From the cell containing the given text, extract its center point as (x, y) coordinate. 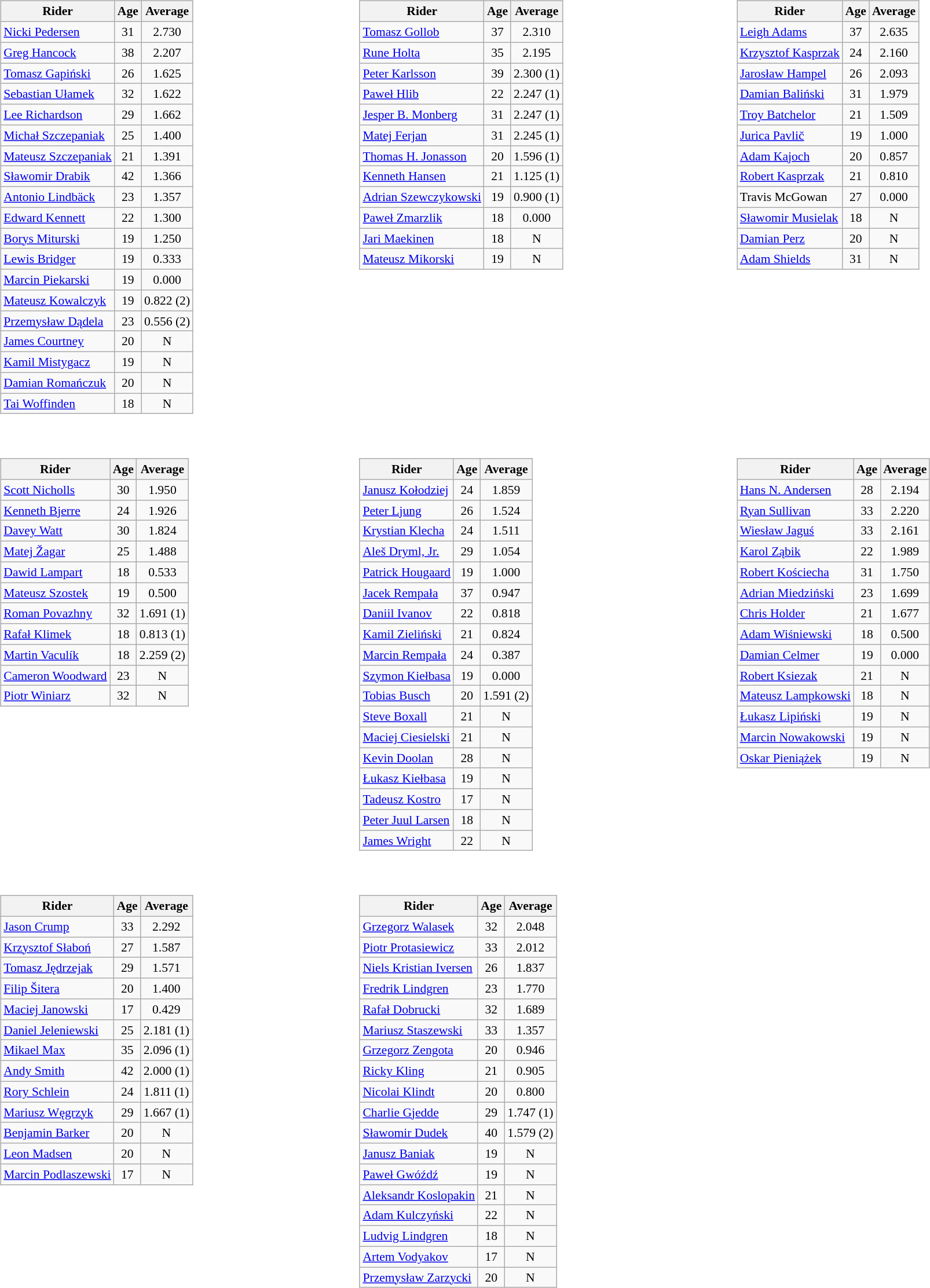
38 (128, 53)
0.533 (162, 572)
2.207 (167, 53)
2.012 (530, 947)
Niels Kristian Iversen (419, 968)
1.622 (167, 94)
Krzysztof Kasprzak (790, 53)
0.333 (167, 259)
1.699 (905, 593)
Tadeusz Kostro (407, 799)
1.300 (167, 218)
Damian Celmer (796, 655)
Sławomir Dudek (419, 1133)
Oskar Pieniążek (796, 758)
0.946 (530, 1051)
Ryan Sullivan (796, 510)
Mateusz Szczepaniak (58, 156)
Jarosław Hampel (790, 74)
Maciej Janowski (57, 1009)
Szymon Kiełbasa (407, 675)
Mateusz Szostek (55, 593)
Tai Woffinden (58, 404)
Krystian Klecha (407, 531)
2.730 (167, 32)
Peter Juul Larsen (407, 820)
Nicolai Klindt (419, 1092)
Piotr Protasiewicz (419, 947)
Damian Perz (790, 239)
1.587 (167, 947)
Łukasz Lipiński (796, 717)
Charlie Gjedde (419, 1113)
Adam Kulczyński (419, 1216)
0.905 (530, 1071)
Rune Holta (422, 53)
Robert Ksiezak (796, 675)
Andy Smith (57, 1071)
Travis McGowan (790, 197)
Davey Watt (55, 531)
Steve Boxall (407, 717)
1.859 (506, 490)
Mateusz Kowalczyk (58, 301)
2.635 (894, 32)
1.625 (167, 74)
Aleksandr Koslopakin (419, 1195)
1.596 (1) (536, 156)
Przemysław Zarzycki (419, 1278)
2.259 (2) (162, 655)
1.054 (506, 552)
Tomasz Gollob (422, 32)
1.926 (162, 510)
Patrick Hougaard (407, 572)
Robert Kościecha (796, 572)
1.811 (1) (167, 1092)
Mariusz Staszewski (419, 1030)
Fredrik Lindgren (419, 989)
Artem Vodyakov (419, 1257)
1.524 (506, 510)
1.591 (2) (506, 696)
Leon Madsen (57, 1154)
Janusz Kołodziej (407, 490)
Antonio Lindbäck (58, 197)
Rory Schlein (57, 1092)
Scott Nicholls (55, 490)
2.181 (1) (167, 1030)
2.161 (905, 531)
2.160 (894, 53)
Cameron Woodward (55, 675)
Kevin Doolan (407, 758)
2.245 (1) (536, 136)
2.292 (167, 927)
1.579 (2) (530, 1133)
Edward Kennett (58, 218)
Jurica Pavlič (790, 136)
0.813 (1) (162, 634)
0.947 (506, 593)
Mikael Max (57, 1051)
1.488 (162, 552)
Martin Vaculík (55, 655)
Damian Romańczuk (58, 383)
Kamil Mistygacz (58, 362)
1.689 (530, 1009)
0.900 (1) (536, 197)
Jari Maekinen (422, 239)
2.310 (536, 32)
1.770 (530, 989)
2.220 (905, 510)
Lee Richardson (58, 115)
Troy Batchelor (790, 115)
0.429 (167, 1009)
Piotr Winiarz (55, 696)
0.387 (506, 655)
Marcin Piekarski (58, 280)
1.837 (530, 968)
Benjamin Barker (57, 1133)
Paweł Gwóźdź (419, 1174)
Janusz Baniak (419, 1154)
1.979 (894, 94)
Paweł Zmarzlik (422, 218)
Daniil Ivanov (407, 613)
Maciej Ciesielski (407, 737)
Marcin Rempała (407, 655)
Aleš Dryml, Jr. (407, 552)
1.571 (167, 968)
Karol Ząbik (796, 552)
Krzysztof Słaboń (57, 947)
Ricky Kling (419, 1071)
0.818 (506, 613)
1.677 (905, 613)
1.950 (162, 490)
Adam Shields (790, 259)
Chris Holder (796, 613)
Kenneth Bjerre (55, 510)
1.989 (905, 552)
Peter Karlsson (422, 74)
Wiesław Jaguś (796, 531)
1.509 (894, 115)
Grzegorz Walasek (419, 927)
Mariusz Węgrzyk (57, 1113)
2.093 (894, 74)
Sławomir Drabik (58, 177)
Adam Kajoch (790, 156)
0.556 (2) (167, 321)
Jacek Rempała (407, 593)
Leigh Adams (790, 32)
Roman Povazhny (55, 613)
Paweł Hlib (422, 94)
2.048 (530, 927)
0.822 (2) (167, 301)
Marcin Nowakowski (796, 737)
Filip Šitera (57, 989)
1.662 (167, 115)
1.391 (167, 156)
Grzegorz Zengota (419, 1051)
2.096 (1) (167, 1051)
2.195 (536, 53)
Jesper B. Monberg (422, 115)
0.810 (894, 177)
Daniel Jeleniewski (57, 1030)
1.366 (167, 177)
Hans N. Andersen (796, 490)
0.800 (530, 1092)
1.747 (1) (530, 1113)
Dawid Lampart (55, 572)
Tomasz Gapiński (58, 74)
Sebastian Ułamek (58, 94)
Przemysław Dądela (58, 321)
Tobias Busch (407, 696)
2.300 (1) (536, 74)
Mateusz Lampkowski (796, 696)
Peter Ljung (407, 510)
Ludvig Lindgren (419, 1236)
Thomas H. Jonasson (422, 156)
Robert Kasprzak (790, 177)
James Courtney (58, 342)
Sławomir Musielak (790, 218)
Jason Crump (57, 927)
2.194 (905, 490)
Rafał Klimek (55, 634)
Kenneth Hansen (422, 177)
0.857 (894, 156)
0.824 (506, 634)
Tomasz Jędrzejak (57, 968)
Marcin Podlaszewski (57, 1174)
Michał Szczepaniak (58, 136)
Adrian Miedziński (796, 593)
Greg Hancock (58, 53)
1.250 (167, 239)
Matej Ferjan (422, 136)
Lewis Bridger (58, 259)
Rafał Dobrucki (419, 1009)
Adam Wiśniewski (796, 634)
Matej Žagar (55, 552)
2.000 (1) (167, 1071)
Mateusz Mikorski (422, 259)
1.750 (905, 572)
40 (491, 1133)
1.691 (1) (162, 613)
1.511 (506, 531)
Adrian Szewczykowski (422, 197)
39 (497, 74)
1.824 (162, 531)
James Wright (407, 840)
1.667 (1) (167, 1113)
Borys Miturski (58, 239)
1.125 (1) (536, 177)
Kamil Zieliński (407, 634)
Łukasz Kiełbasa (407, 778)
Nicki Pedersen (58, 32)
Damian Baliński (790, 94)
